Output the [x, y] coordinate of the center of the cell containing the given text.  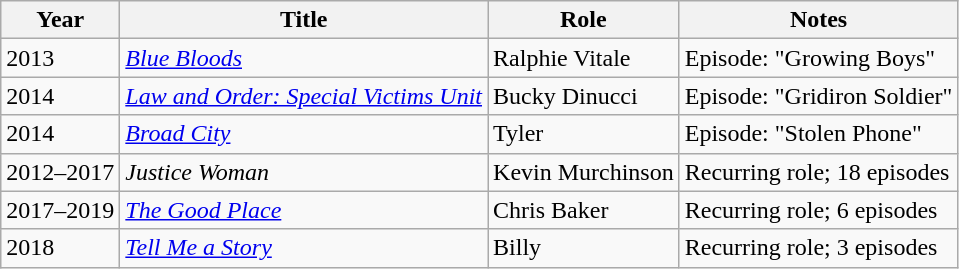
Broad City [304, 134]
2017–2019 [60, 210]
Blue Bloods [304, 58]
Recurring role; 6 episodes [818, 210]
Episode: "Stolen Phone" [818, 134]
Role [584, 20]
Ralphie Vitale [584, 58]
2012–2017 [60, 172]
Chris Baker [584, 210]
Year [60, 20]
Justice Woman [304, 172]
Episode: "Growing Boys" [818, 58]
Tyler [584, 134]
Episode: "Gridiron Soldier" [818, 96]
Notes [818, 20]
2018 [60, 248]
Recurring role; 18 episodes [818, 172]
The Good Place [304, 210]
Bucky Dinucci [584, 96]
Law and Order: Special Victims Unit [304, 96]
Billy [584, 248]
Recurring role; 3 episodes [818, 248]
Kevin Murchinson [584, 172]
2013 [60, 58]
Title [304, 20]
Tell Me a Story [304, 248]
